Search for the cell housing the specified text and yield its [x, y] center coordinate. 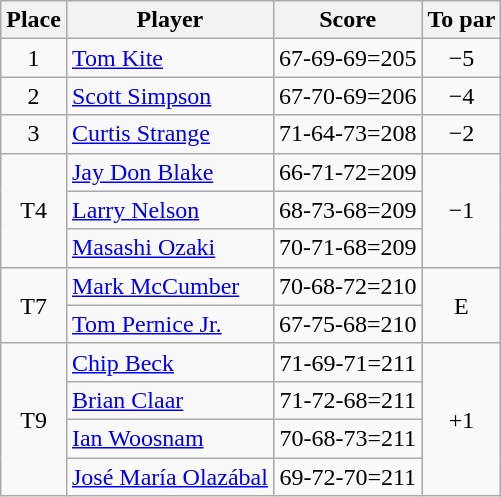
70-68-73=211 [348, 438]
Ian Woosnam [170, 438]
Scott Simpson [170, 96]
70-68-72=210 [348, 286]
Tom Kite [170, 58]
Mark McCumber [170, 286]
−5 [462, 58]
T7 [34, 305]
67-70-69=206 [348, 96]
Brian Claar [170, 400]
69-72-70=211 [348, 477]
T9 [34, 419]
Curtis Strange [170, 134]
Chip Beck [170, 362]
1 [34, 58]
Tom Pernice Jr. [170, 324]
Score [348, 20]
Larry Nelson [170, 210]
−2 [462, 134]
3 [34, 134]
Place [34, 20]
68-73-68=209 [348, 210]
71-72-68=211 [348, 400]
E [462, 305]
To par [462, 20]
66-71-72=209 [348, 172]
Masashi Ozaki [170, 248]
T4 [34, 210]
+1 [462, 419]
−4 [462, 96]
José María Olazábal [170, 477]
−1 [462, 210]
Player [170, 20]
67-75-68=210 [348, 324]
71-69-71=211 [348, 362]
71-64-73=208 [348, 134]
Jay Don Blake [170, 172]
67-69-69=205 [348, 58]
70-71-68=209 [348, 248]
2 [34, 96]
